Scan for the cell matching the given text and deliver its [X, Y] coordinate at center. 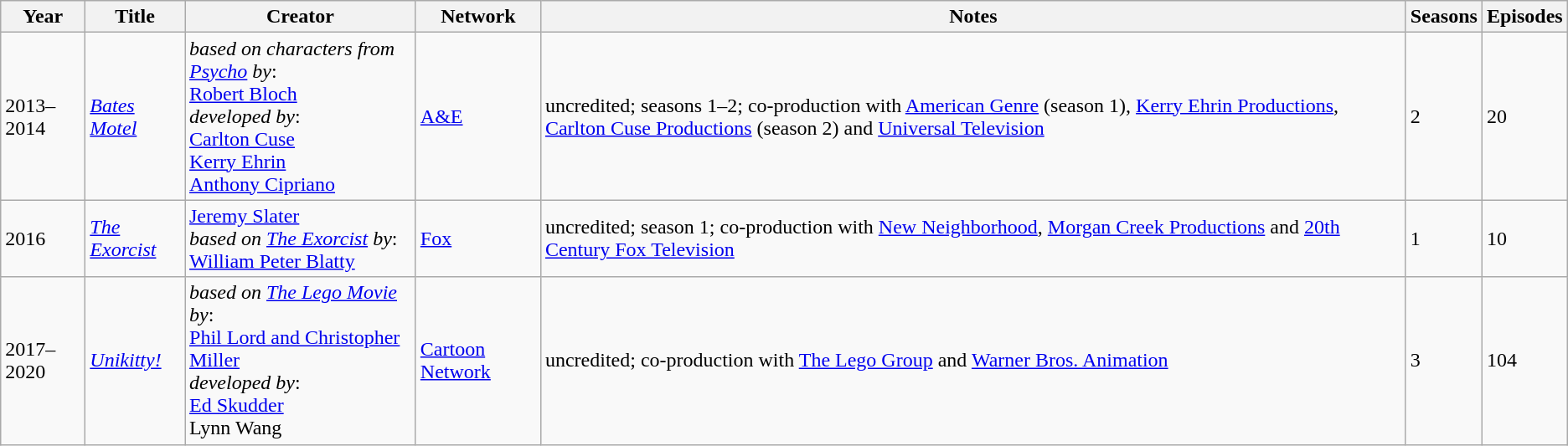
Title [136, 17]
Cartoon Network [477, 361]
3 [1444, 361]
Creator [300, 17]
A&E [477, 116]
The Exorcist [136, 238]
Episodes [1524, 17]
uncredited; co-production with The Lego Group and Warner Bros. Animation [973, 361]
uncredited; season 1; co-production with New Neighborhood, Morgan Creek Productions and 20th Century Fox Television [973, 238]
2016 [44, 238]
2 [1444, 116]
Fox [477, 238]
Jeremy Slaterbased on The Exorcist by:William Peter Blatty [300, 238]
based on The Lego Movie by:Phil Lord and Christopher Millerdeveloped by:Ed SkudderLynn Wang [300, 361]
104 [1524, 361]
Year [44, 17]
2013–2014 [44, 116]
Bates Motel [136, 116]
Network [477, 17]
Notes [973, 17]
2017–2020 [44, 361]
1 [1444, 238]
Unikitty! [136, 361]
Seasons [1444, 17]
based on characters from Psycho by:Robert Blochdeveloped by:Carlton CuseKerry EhrinAnthony Cipriano [300, 116]
20 [1524, 116]
10 [1524, 238]
